Output the (X, Y) coordinate of the center of the cell containing the given text.  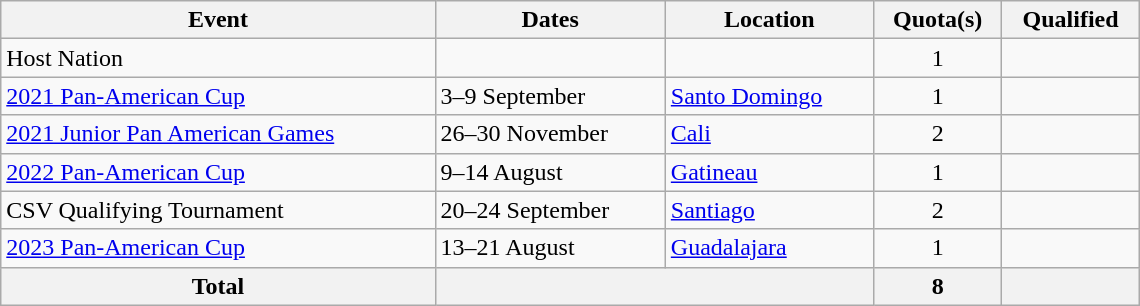
2021 Pan-American Cup (218, 96)
26–30 November (550, 134)
3–9 September (550, 96)
Cali (769, 134)
2021 Junior Pan American Games (218, 134)
8 (938, 286)
CSV Qualifying Tournament (218, 210)
Location (769, 20)
20–24 September (550, 210)
Gatineau (769, 172)
2022 Pan-American Cup (218, 172)
9–14 August (550, 172)
13–21 August (550, 248)
Dates (550, 20)
Host Nation (218, 58)
Santiago (769, 210)
Qualified (1070, 20)
2023 Pan-American Cup (218, 248)
Event (218, 20)
Santo Domingo (769, 96)
Total (218, 286)
Quota(s) (938, 20)
Guadalajara (769, 248)
